Pinpoint the cell where the given text exists, returning its [x, y] midpoint coordinate. 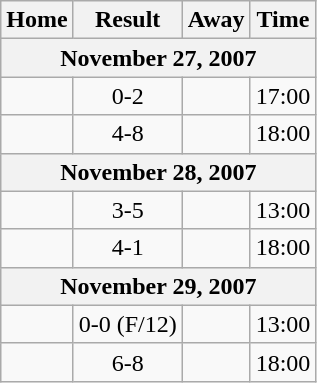
Away [216, 20]
November 29, 2007 [158, 286]
Time [283, 20]
0-2 [128, 96]
17:00 [283, 96]
4-8 [128, 134]
3-5 [128, 210]
0-0 (F/12) [128, 324]
6-8 [128, 362]
November 28, 2007 [158, 172]
4-1 [128, 248]
Result [128, 20]
November 27, 2007 [158, 58]
Home [37, 20]
